Return [X, Y] of the center of cell containing provided text 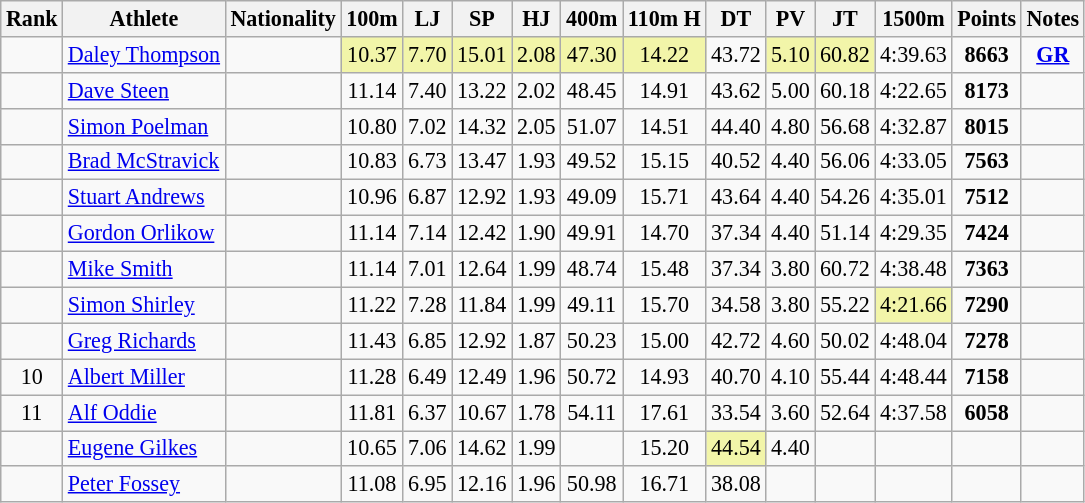
48.74 [592, 269]
1.87 [536, 341]
11.22 [372, 305]
47.30 [592, 54]
4:33.05 [914, 162]
Dave Steen [144, 90]
7.28 [428, 305]
Greg Richards [144, 341]
7512 [986, 198]
8173 [986, 90]
8015 [986, 126]
38.08 [736, 484]
44.54 [736, 448]
4:38.48 [914, 269]
4:21.66 [914, 305]
4.10 [790, 377]
4:37.58 [914, 412]
34.58 [736, 305]
14.51 [664, 126]
4:35.01 [914, 198]
5.10 [790, 54]
60.18 [845, 90]
15.71 [664, 198]
7.40 [428, 90]
6058 [986, 412]
7.70 [428, 54]
7.14 [428, 233]
54.26 [845, 198]
14.32 [482, 126]
Alf Oddie [144, 412]
Simon Shirley [144, 305]
33.54 [736, 412]
42.72 [736, 341]
1.90 [536, 233]
4:32.87 [914, 126]
12.64 [482, 269]
15.70 [664, 305]
JT [845, 18]
10.96 [372, 198]
12.42 [482, 233]
7.01 [428, 269]
1500m [914, 18]
48.45 [592, 90]
Rank [32, 18]
50.72 [592, 377]
56.06 [845, 162]
50.23 [592, 341]
10 [32, 377]
56.68 [845, 126]
50.02 [845, 341]
6.49 [428, 377]
Daley Thompson [144, 54]
60.82 [845, 54]
4:29.35 [914, 233]
50.98 [592, 484]
Peter Fossey [144, 484]
4:48.04 [914, 341]
14.91 [664, 90]
11 [32, 412]
4:48.44 [914, 377]
7290 [986, 305]
Albert Miller [144, 377]
15.20 [664, 448]
Points [986, 18]
15.01 [482, 54]
6.37 [428, 412]
7424 [986, 233]
10.83 [372, 162]
1.78 [536, 412]
51.07 [592, 126]
4:22.65 [914, 90]
Athlete [144, 18]
HJ [536, 18]
Eugene Gilkes [144, 448]
13.22 [482, 90]
49.11 [592, 305]
16.71 [664, 484]
44.40 [736, 126]
49.09 [592, 198]
10.65 [372, 448]
55.22 [845, 305]
Mike Smith [144, 269]
43.72 [736, 54]
12.16 [482, 484]
400m [592, 18]
54.11 [592, 412]
6.73 [428, 162]
6.85 [428, 341]
100m [372, 18]
4:39.63 [914, 54]
15.00 [664, 341]
14.22 [664, 54]
11.28 [372, 377]
7363 [986, 269]
60.72 [845, 269]
15.15 [664, 162]
14.70 [664, 233]
2.08 [536, 54]
40.52 [736, 162]
4.60 [790, 341]
17.61 [664, 412]
6.95 [428, 484]
10.37 [372, 54]
2.05 [536, 126]
DT [736, 18]
51.14 [845, 233]
13.47 [482, 162]
110m H [664, 18]
10.67 [482, 412]
14.62 [482, 448]
Notes [1052, 18]
7.06 [428, 448]
55.44 [845, 377]
Nationality [283, 18]
Brad McStravick [144, 162]
10.80 [372, 126]
43.62 [736, 90]
11.84 [482, 305]
52.64 [845, 412]
7158 [986, 377]
2.02 [536, 90]
7278 [986, 341]
3.60 [790, 412]
43.64 [736, 198]
PV [790, 18]
6.87 [428, 198]
11.81 [372, 412]
7.02 [428, 126]
15.48 [664, 269]
49.52 [592, 162]
49.91 [592, 233]
11.08 [372, 484]
LJ [428, 18]
Stuart Andrews [144, 198]
SP [482, 18]
8663 [986, 54]
5.00 [790, 90]
Gordon Orlikow [144, 233]
12.49 [482, 377]
Simon Poelman [144, 126]
7563 [986, 162]
11.43 [372, 341]
14.93 [664, 377]
4.80 [790, 126]
40.70 [736, 377]
GR [1052, 54]
